Output the [X, Y] coordinate of the center of the cell containing the given text.  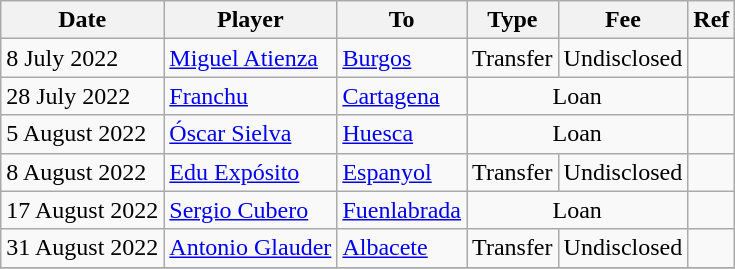
Fee [623, 20]
Burgos [402, 58]
Edu Expósito [250, 172]
Type [513, 20]
Fuenlabrada [402, 210]
Date [82, 20]
Albacete [402, 248]
Miguel Atienza [250, 58]
17 August 2022 [82, 210]
28 July 2022 [82, 96]
Huesca [402, 134]
Player [250, 20]
Sergio Cubero [250, 210]
5 August 2022 [82, 134]
Cartagena [402, 96]
Franchu [250, 96]
Espanyol [402, 172]
8 July 2022 [82, 58]
8 August 2022 [82, 172]
31 August 2022 [82, 248]
Antonio Glauder [250, 248]
Óscar Sielva [250, 134]
Ref [712, 20]
To [402, 20]
